Return [x, y] of the center of cell containing provided text 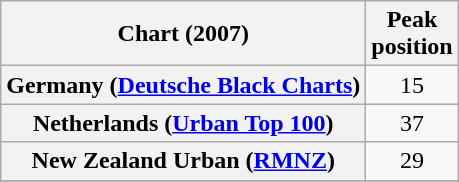
Netherlands (Urban Top 100) [184, 123]
New Zealand Urban (RMNZ) [184, 161]
Germany (Deutsche Black Charts) [184, 85]
Chart (2007) [184, 34]
15 [412, 85]
37 [412, 123]
29 [412, 161]
Peakposition [412, 34]
